For the text-containing cell, return its midpoint in (x, y) coordinate format. 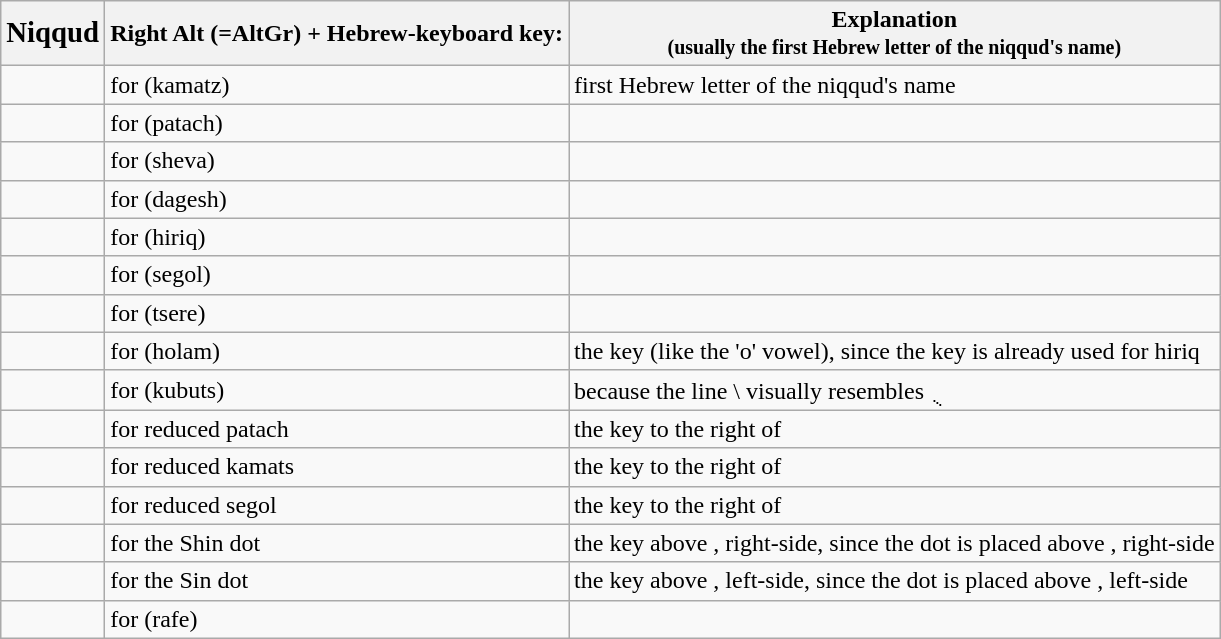
Niqqud (53, 34)
Explanation(usually the first Hebrew letter of the niqqud's name) (895, 34)
the key above , right-side, since the dot is placed above , right-side (895, 543)
for (kamatz) (337, 85)
for (dagesh) (337, 199)
Right Alt (=AltGr) + Hebrew-keyboard key: (337, 34)
for (tsere) (337, 313)
for (hiriq) (337, 237)
for reduced patach (337, 429)
for (patach) (337, 123)
for the Shin dot (337, 543)
first Hebrew letter of the niqqud's name (895, 85)
for (holam) (337, 351)
the key above , left-side, since the dot is placed above , left-side (895, 581)
for (kubuts) (337, 390)
for reduced segol (337, 505)
for (sheva) (337, 161)
for reduced kamats (337, 467)
because the line \ visually resembles ֻ (895, 390)
for (rafe) (337, 619)
the key (like the 'o' vowel), since the key is already used for hiriq (895, 351)
for the Sin dot (337, 581)
for (segol) (337, 275)
